Capture the cell that displays the provided text and extract its (X, Y) central coordinate. 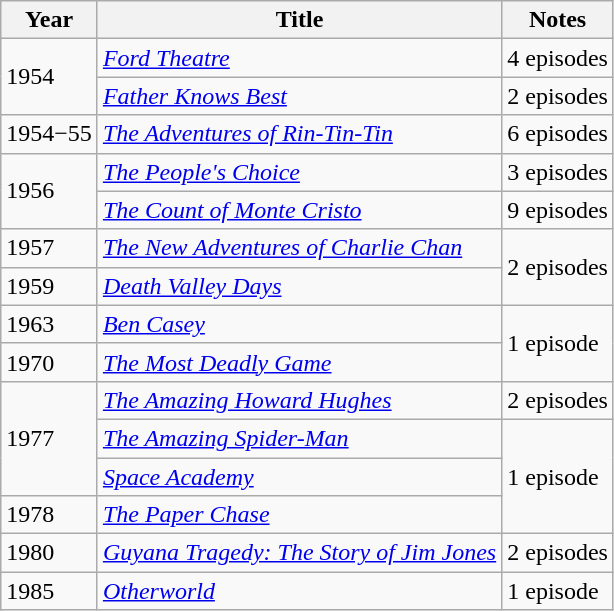
1985 (50, 591)
Notes (558, 20)
The Most Deadly Game (299, 362)
The Adventures of Rin-Tin-Tin (299, 134)
Guyana Tragedy: The Story of Jim Jones (299, 553)
1977 (50, 438)
The Count of Monte Cristo (299, 210)
9 episodes (558, 210)
The Amazing Spider-Man (299, 438)
Ben Casey (299, 324)
Otherworld (299, 591)
Father Knows Best (299, 96)
3 episodes (558, 172)
Death Valley Days (299, 286)
1980 (50, 553)
6 episodes (558, 134)
1959 (50, 286)
4 episodes (558, 58)
The Paper Chase (299, 515)
1956 (50, 191)
The Amazing Howard Hughes (299, 400)
1957 (50, 248)
1954 (50, 77)
1963 (50, 324)
The New Adventures of Charlie Chan (299, 248)
1970 (50, 362)
The People's Choice (299, 172)
Space Academy (299, 477)
Ford Theatre (299, 58)
1978 (50, 515)
Title (299, 20)
Year (50, 20)
1954−55 (50, 134)
